Provide the [x, y] coordinate of the cell's center where the given text is located.  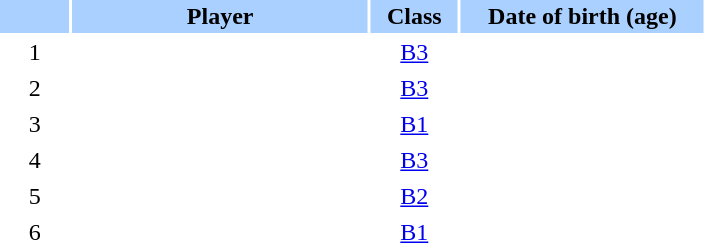
1 [34, 52]
Date of birth (age) [582, 16]
B1 [414, 124]
4 [34, 160]
2 [34, 88]
Class [414, 16]
Player [220, 16]
B2 [414, 196]
5 [34, 196]
3 [34, 124]
